Output the (X, Y) coordinate of the center of the cell containing the given text.  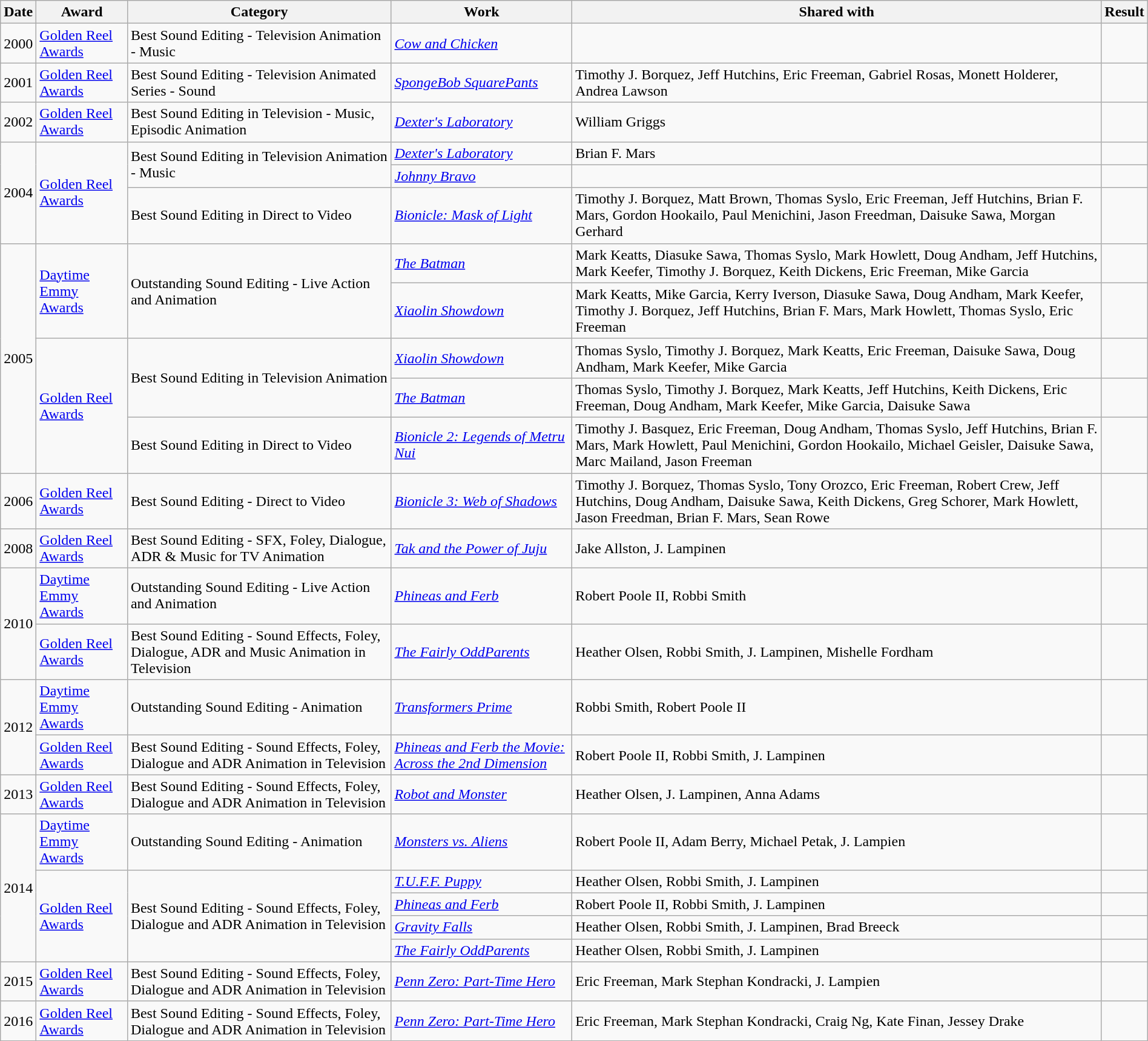
Gravity Falls (482, 927)
Best Sound Editing - Television Animation - Music (259, 44)
SpongeBob SquarePants (482, 82)
Thomas Syslo, Timothy J. Borquez, Mark Keatts, Jeff Hutchins, Keith Dickens, Eric Freeman, Doug Andham, Mark Keefer, Mike Garcia, Daisuke Sawa (837, 397)
Best Sound Editing - Television Animated Series - Sound (259, 82)
Cow and Chicken (482, 44)
2012 (18, 727)
2015 (18, 982)
Robbi Smith, Robert Poole II (837, 708)
Best Sound Editing - SFX, Foley, Dialogue, ADR & Music for TV Animation (259, 548)
Best Sound Editing - Direct to Video (259, 501)
Monsters vs. Aliens (482, 842)
2004 (18, 192)
Bionicle: Mask of Light (482, 215)
Work (482, 12)
Phineas and Ferb the Movie: Across the 2nd Dimension (482, 755)
2001 (18, 82)
Bionicle 3: Web of Shadows (482, 501)
Award (82, 12)
Best Sound Editing in Television Animation (259, 378)
Eric Freeman, Mark Stephan Kondracki, J. Lampien (837, 982)
Date (18, 12)
2005 (18, 358)
2006 (18, 501)
Best Sound Editing in Television - Music, Episodic Animation (259, 122)
T.U.F.F. Puppy (482, 881)
Best Sound Editing in Television Animation - Music (259, 165)
2010 (18, 624)
Timothy J. Borquez, Jeff Hutchins, Eric Freeman, Gabriel Rosas, Monett Holderer, Andrea Lawson (837, 82)
Johnny Bravo (482, 176)
2008 (18, 548)
Transformers Prime (482, 708)
Bionicle 2: Legends of Metru Nui (482, 445)
Best Sound Editing - Sound Effects, Foley, Dialogue, ADR and Music Animation in Television (259, 652)
Category (259, 12)
Robert Poole II, Robbi Smith (837, 596)
Robot and Monster (482, 794)
Eric Freeman, Mark Stephan Kondracki, Craig Ng, Kate Finan, Jessey Drake (837, 1020)
2013 (18, 794)
2016 (18, 1020)
Tak and the Power of Juju (482, 548)
Heather Olsen, Robbi Smith, J. Lampinen, Brad Breeck (837, 927)
Heather Olsen, Robbi Smith, J. Lampinen, Mishelle Fordham (837, 652)
Heather Olsen, J. Lampinen, Anna Adams (837, 794)
Robert Poole II, Adam Berry, Michael Petak, J. Lampien (837, 842)
2014 (18, 888)
Shared with (837, 12)
2000 (18, 44)
William Griggs (837, 122)
2002 (18, 122)
Result (1124, 12)
Thomas Syslo, Timothy J. Borquez, Mark Keatts, Eric Freeman, Daisuke Sawa, Doug Andham, Mark Keefer, Mike Garcia (837, 358)
Jake Allston, J. Lampinen (837, 548)
Brian F. Mars (837, 153)
